Extract the (x, y) coordinate from the center of the cell holding the provided text.  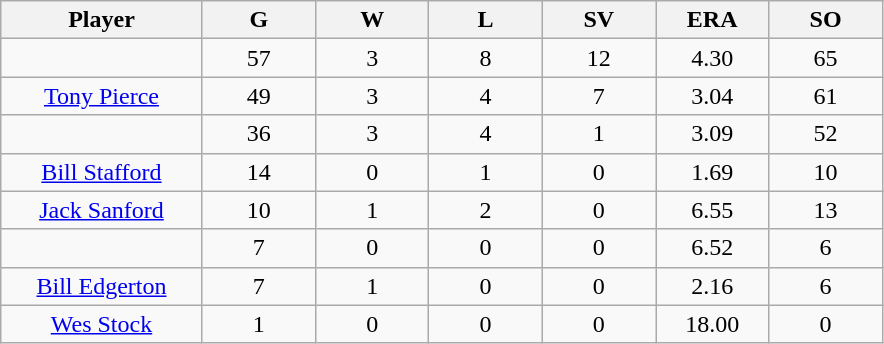
12 (598, 58)
13 (826, 210)
49 (258, 96)
ERA (712, 20)
52 (826, 134)
Tony Pierce (102, 96)
Player (102, 20)
6.52 (712, 248)
Jack Sanford (102, 210)
36 (258, 134)
Wes Stock (102, 324)
6.55 (712, 210)
1.69 (712, 172)
2.16 (712, 286)
2 (486, 210)
SO (826, 20)
8 (486, 58)
65 (826, 58)
Bill Edgerton (102, 286)
Bill Stafford (102, 172)
G (258, 20)
4.30 (712, 58)
W (372, 20)
61 (826, 96)
3.04 (712, 96)
14 (258, 172)
57 (258, 58)
L (486, 20)
18.00 (712, 324)
SV (598, 20)
3.09 (712, 134)
